Output the [X, Y] coordinate of the center of the cell containing the given text.  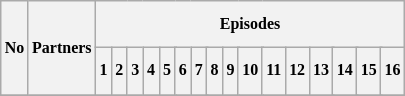
15 [369, 70]
9 [230, 70]
4 [151, 70]
Episodes [250, 24]
11 [274, 70]
14 [345, 70]
No [14, 47]
10 [250, 70]
7 [199, 70]
1 [104, 70]
5 [167, 70]
2 [119, 70]
12 [297, 70]
6 [183, 70]
13 [321, 70]
Partners [62, 47]
3 [135, 70]
16 [393, 70]
8 [215, 70]
